For the text-containing cell, return its midpoint in [X, Y] coordinate format. 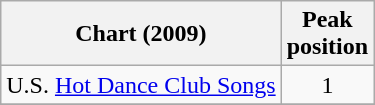
Chart (2009) [141, 34]
U.S. Hot Dance Club Songs [141, 85]
1 [327, 85]
Peakposition [327, 34]
